Locate the cell with the specified text and output its (X, Y) center coordinate. 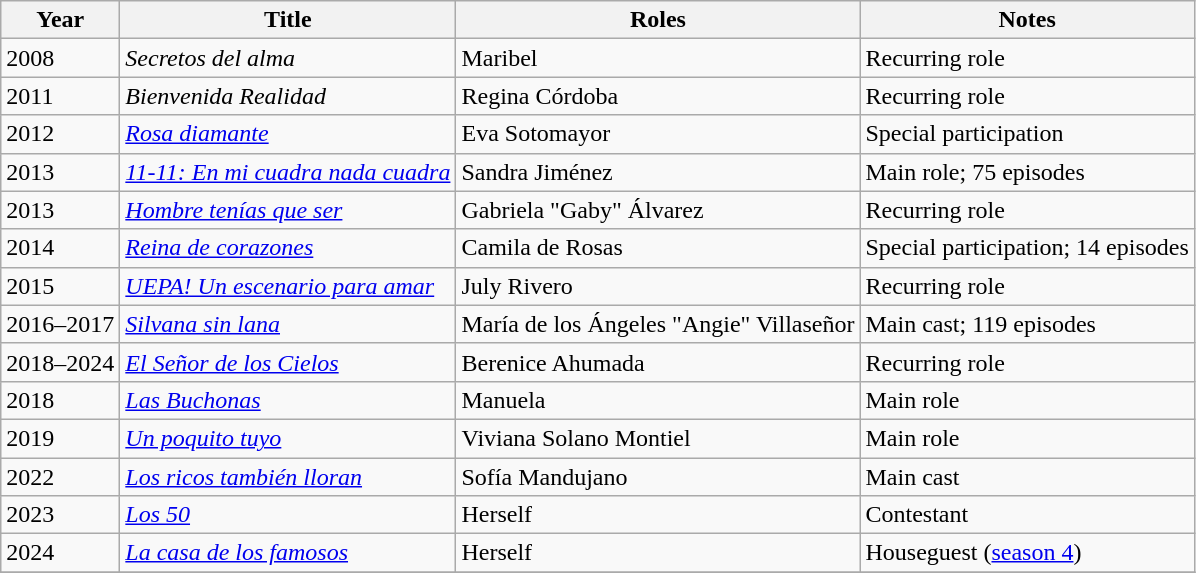
Notes (1027, 20)
Special participation; 14 episodes (1027, 248)
Silvana sin lana (288, 324)
11-11: En mi cuadra nada cuadra (288, 172)
Camila de Rosas (658, 248)
July Rivero (658, 286)
Rosa diamante (288, 134)
2022 (60, 477)
2016–2017 (60, 324)
2018 (60, 400)
Year (60, 20)
2023 (60, 515)
Main cast (1027, 477)
María de los Ángeles "Angie" Villaseñor (658, 324)
2018–2024 (60, 362)
2008 (60, 58)
Los 50 (288, 515)
UEPA! Un escenario para amar (288, 286)
Houseguest (season 4) (1027, 553)
2012 (60, 134)
Sandra Jiménez (658, 172)
Main role; 75 episodes (1027, 172)
Manuela (658, 400)
Gabriela "Gaby" Álvarez (658, 210)
Maribel (658, 58)
Special participation (1027, 134)
Los ricos también lloran (288, 477)
Contestant (1027, 515)
Secretos del alma (288, 58)
La casa de los famosos (288, 553)
Berenice Ahumada (658, 362)
Viviana Solano Montiel (658, 438)
Bienvenida Realidad (288, 96)
Las Buchonas (288, 400)
2015 (60, 286)
El Señor de los Cielos (288, 362)
Regina Córdoba (658, 96)
2011 (60, 96)
Hombre tenías que ser (288, 210)
2024 (60, 553)
Un poquito tuyo (288, 438)
Main cast; 119 episodes (1027, 324)
2019 (60, 438)
Title (288, 20)
Roles (658, 20)
Eva Sotomayor (658, 134)
2014 (60, 248)
Reina de corazones (288, 248)
Sofía Mandujano (658, 477)
